From the cell containing the given text, extract its center point as [X, Y] coordinate. 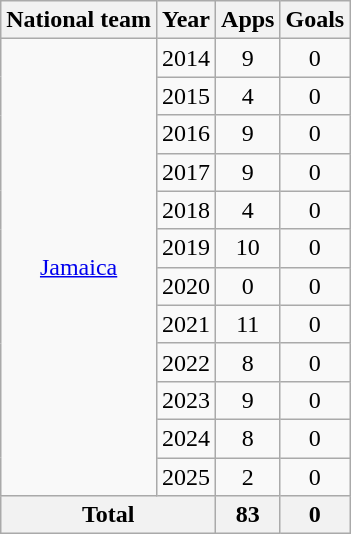
2020 [186, 286]
2024 [186, 438]
Goals [315, 20]
2014 [186, 58]
2019 [186, 248]
11 [248, 324]
2016 [186, 134]
2021 [186, 324]
Year [186, 20]
2023 [186, 400]
National team [79, 20]
Total [108, 515]
2025 [186, 477]
83 [248, 515]
2015 [186, 96]
2018 [186, 210]
2017 [186, 172]
Jamaica [79, 268]
2022 [186, 362]
Apps [248, 20]
10 [248, 248]
2 [248, 477]
